Locate the cell with the specified text and output its (x, y) center coordinate. 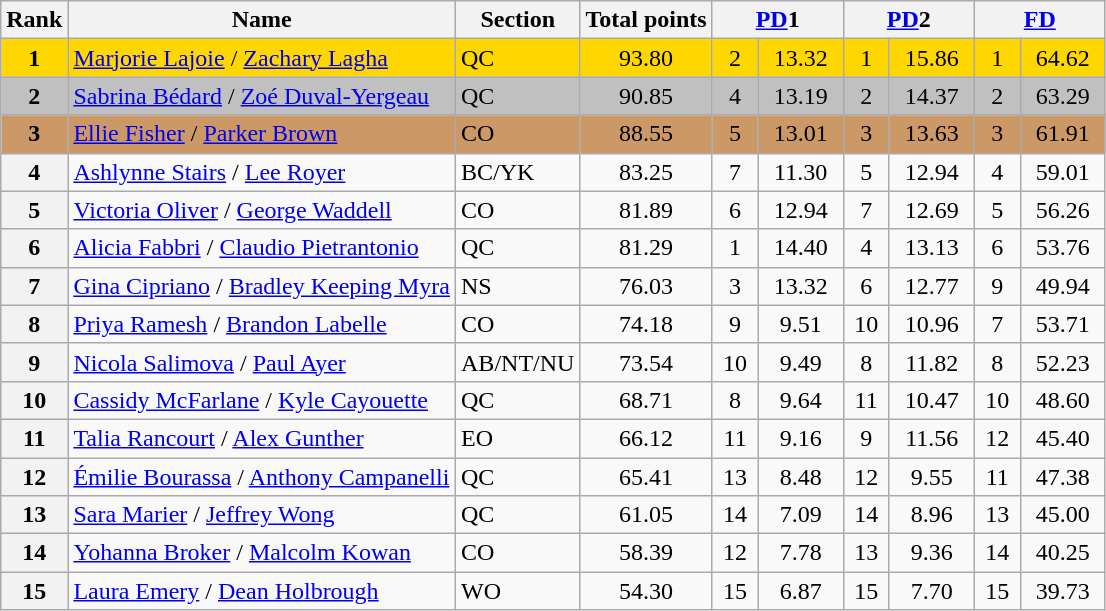
7.70 (932, 591)
52.23 (1062, 362)
63.29 (1062, 96)
9.55 (932, 477)
9.64 (800, 400)
Sabrina Bédard / Zoé Duval-Yergeau (262, 96)
13.13 (932, 248)
9.51 (800, 324)
Laura Emery / Dean Holbrough (262, 591)
59.01 (1062, 172)
14.40 (800, 248)
12.69 (932, 210)
9.36 (932, 553)
7.78 (800, 553)
PD1 (778, 20)
PD2 (908, 20)
11.82 (932, 362)
13.63 (932, 134)
8.48 (800, 477)
Nicola Salimova / Paul Ayer (262, 362)
NS (518, 286)
Sara Marier / Jeffrey Wong (262, 515)
53.71 (1062, 324)
Total points (646, 20)
12.77 (932, 286)
15.86 (932, 58)
Gina Cipriano / Bradley Keeping Myra (262, 286)
Rank (34, 20)
9.49 (800, 362)
Talia Rancourt / Alex Gunther (262, 438)
81.89 (646, 210)
AB/NT/NU (518, 362)
Victoria Oliver / George Waddell (262, 210)
13.01 (800, 134)
81.29 (646, 248)
6.87 (800, 591)
11.56 (932, 438)
10.47 (932, 400)
48.60 (1062, 400)
Name (262, 20)
Ellie Fisher / Parker Brown (262, 134)
9.16 (800, 438)
Marjorie Lajoie / Zachary Lagha (262, 58)
56.26 (1062, 210)
58.39 (646, 553)
11.30 (800, 172)
Ashlynne Stairs / Lee Royer (262, 172)
61.91 (1062, 134)
45.00 (1062, 515)
Émilie Bourassa / Anthony Campanelli (262, 477)
40.25 (1062, 553)
14.37 (932, 96)
39.73 (1062, 591)
Section (518, 20)
74.18 (646, 324)
88.55 (646, 134)
76.03 (646, 286)
Priya Ramesh / Brandon Labelle (262, 324)
45.40 (1062, 438)
54.30 (646, 591)
90.85 (646, 96)
8.96 (932, 515)
64.62 (1062, 58)
WO (518, 591)
73.54 (646, 362)
Cassidy McFarlane / Kyle Cayouette (262, 400)
7.09 (800, 515)
FD (1040, 20)
47.38 (1062, 477)
BC/YK (518, 172)
53.76 (1062, 248)
Alicia Fabbri / Claudio Pietrantonio (262, 248)
61.05 (646, 515)
10.96 (932, 324)
66.12 (646, 438)
49.94 (1062, 286)
93.80 (646, 58)
83.25 (646, 172)
65.41 (646, 477)
68.71 (646, 400)
EO (518, 438)
Yohanna Broker / Malcolm Kowan (262, 553)
13.19 (800, 96)
